Detect which cell encompasses the target text, then output its (X, Y) center coordinate. 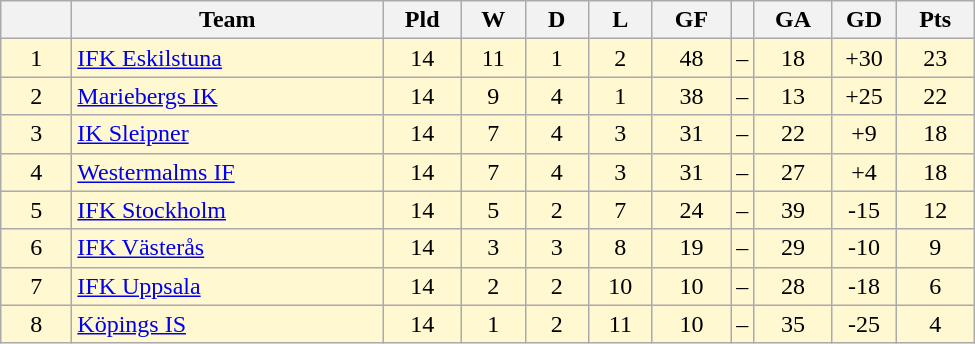
Pts (936, 20)
IK Sleipner (228, 134)
39 (794, 210)
24 (692, 210)
28 (794, 286)
+25 (864, 96)
D (557, 20)
12 (936, 210)
IFK Eskilstuna (228, 58)
Mariebergs IK (228, 96)
38 (692, 96)
GF (692, 20)
+4 (864, 172)
L (621, 20)
-10 (864, 248)
+9 (864, 134)
Team (228, 20)
+30 (864, 58)
W (493, 20)
-25 (864, 324)
GD (864, 20)
27 (794, 172)
48 (692, 58)
13 (794, 96)
Westermalms IF (228, 172)
35 (794, 324)
IFK Stockholm (228, 210)
29 (794, 248)
GA (794, 20)
19 (692, 248)
IFK Västerås (228, 248)
-18 (864, 286)
Köpings IS (228, 324)
Pld (422, 20)
23 (936, 58)
-15 (864, 210)
IFK Uppsala (228, 286)
